Output the (x, y) coordinate of the center of the cell containing the given text.  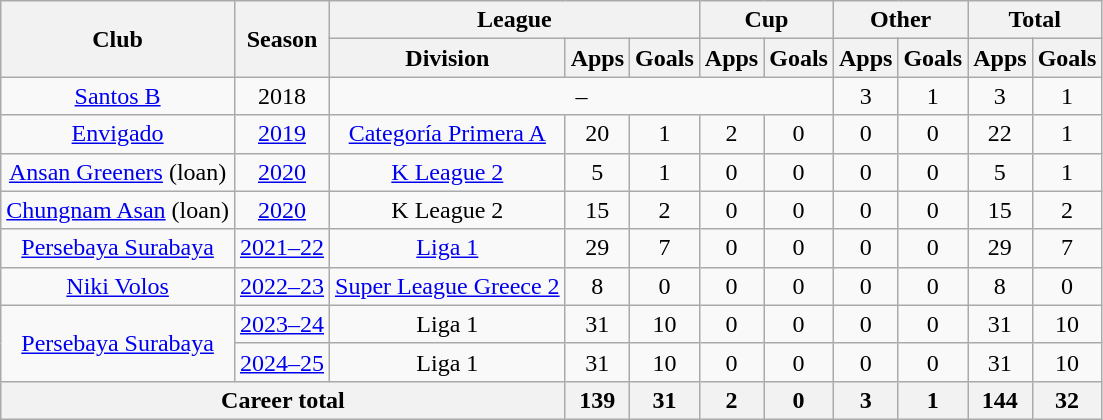
144 (1000, 400)
Niki Volos (118, 286)
2022–23 (282, 286)
2021–22 (282, 248)
Super League Greece 2 (448, 286)
Career total (283, 400)
League (515, 20)
– (582, 96)
Total (1035, 20)
139 (597, 400)
Season (282, 39)
2024–25 (282, 362)
Other (900, 20)
Santos B (118, 96)
Ansan Greeners (loan) (118, 172)
2018 (282, 96)
Envigado (118, 134)
2019 (282, 134)
Chungnam Asan (loan) (118, 210)
Club (118, 39)
2023–24 (282, 324)
22 (1000, 134)
20 (597, 134)
Categoría Primera A (448, 134)
Division (448, 58)
32 (1067, 400)
Cup (766, 20)
